Find where the given text appears and provide that cell's center as [x, y] coordinate. 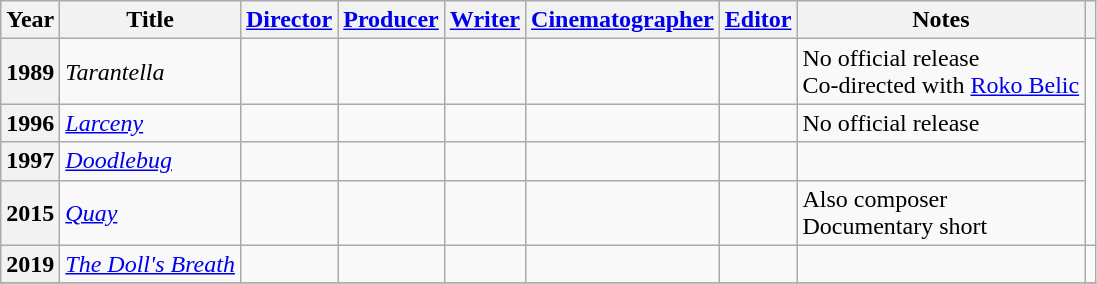
1989 [30, 72]
The Doll's Breath [150, 264]
Larceny [150, 123]
Year [30, 20]
Title [150, 20]
Editor [758, 20]
1997 [30, 161]
No official releaseCo-directed with Roko Belic [941, 72]
Doodlebug [150, 161]
Notes [941, 20]
Quay [150, 212]
Writer [484, 20]
2015 [30, 212]
Also composerDocumentary short [941, 212]
2019 [30, 264]
Director [288, 20]
1996 [30, 123]
Cinematographer [623, 20]
Producer [392, 20]
Tarantella [150, 72]
No official release [941, 123]
